From the cell containing the given text, extract its center point as [X, Y] coordinate. 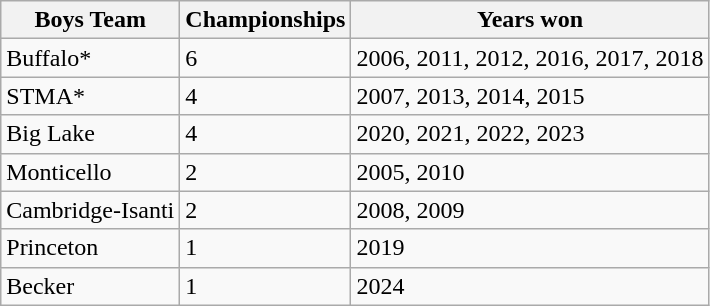
Buffalo* [90, 58]
Monticello [90, 172]
Championships [266, 20]
Big Lake [90, 134]
STMA* [90, 96]
6 [266, 58]
2008, 2009 [530, 210]
2019 [530, 248]
Princeton [90, 248]
2006, 2011, 2012, 2016, 2017, 2018 [530, 58]
Cambridge-Isanti [90, 210]
2020, 2021, 2022, 2023 [530, 134]
Years won [530, 20]
Boys Team [90, 20]
2005, 2010 [530, 172]
Becker [90, 286]
2007, 2013, 2014, 2015 [530, 96]
2024 [530, 286]
